Identify which cell holds the provided text, then report its (x, y) central coordinate. 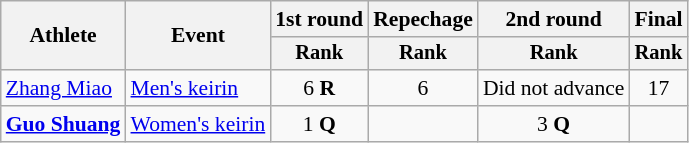
Repechage (423, 19)
Event (198, 36)
Guo Shuang (64, 124)
Did not advance (554, 88)
Men's keirin (198, 88)
Women's keirin (198, 124)
Final (658, 19)
Zhang Miao (64, 88)
1 Q (319, 124)
Athlete (64, 36)
2nd round (554, 19)
1st round (319, 19)
6 (423, 88)
6 R (319, 88)
3 Q (554, 124)
17 (658, 88)
